Return the (x, y) coordinate for the center point of the cell that contains the specified text.  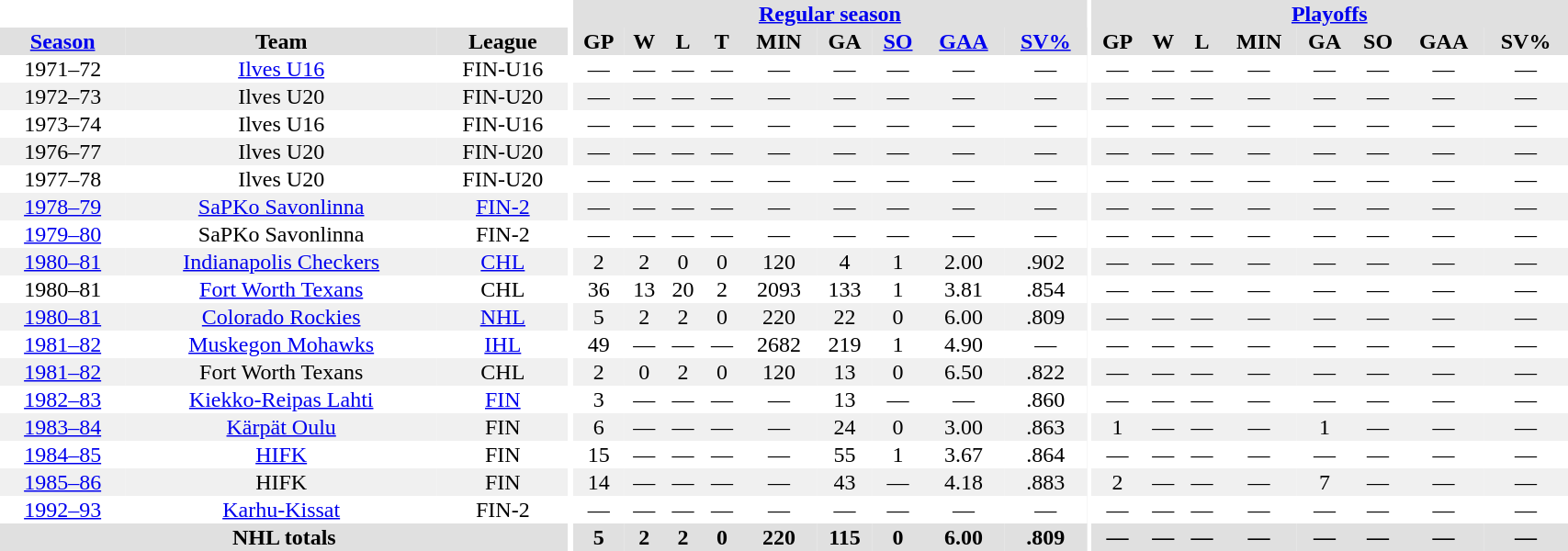
Indianapolis Checkers (281, 262)
.883 (1045, 482)
6 (599, 427)
3.67 (964, 455)
3.81 (964, 289)
1984–85 (62, 455)
1979–80 (62, 234)
.854 (1045, 289)
1982–83 (62, 399)
4.90 (964, 344)
1978–79 (62, 207)
.864 (1045, 455)
Regular season (829, 14)
.860 (1045, 399)
1983–84 (62, 427)
1985–86 (62, 482)
Karhu-Kissat (281, 510)
.902 (1045, 262)
3 (599, 399)
43 (845, 482)
1971–72 (62, 69)
League (503, 41)
4.18 (964, 482)
T (722, 41)
1992–93 (62, 510)
Kiekko-Reipas Lahti (281, 399)
15 (599, 455)
Season (62, 41)
1973–74 (62, 124)
219 (845, 344)
14 (599, 482)
22 (845, 317)
4 (845, 262)
20 (682, 289)
115 (845, 537)
NHL (503, 317)
.863 (1045, 427)
3.00 (964, 427)
1976–77 (62, 152)
49 (599, 344)
NHL totals (285, 537)
Playoffs (1329, 14)
24 (845, 427)
Kärpät Oulu (281, 427)
1977–78 (62, 179)
2682 (779, 344)
2093 (779, 289)
1972–73 (62, 96)
36 (599, 289)
2.00 (964, 262)
Colorado Rockies (281, 317)
7 (1325, 482)
Team (281, 41)
Muskegon Mohawks (281, 344)
IHL (503, 344)
.822 (1045, 372)
55 (845, 455)
6.50 (964, 372)
133 (845, 289)
